Find where the given text appears and provide that cell's center as [x, y] coordinate. 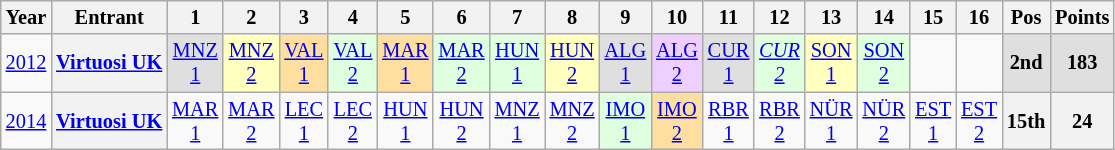
CUR2 [779, 63]
EST2 [979, 121]
14 [884, 17]
ALG1 [626, 63]
RBR2 [779, 121]
11 [729, 17]
Points [1082, 17]
13 [832, 17]
NÜR1 [832, 121]
NÜR2 [884, 121]
2012 [26, 63]
7 [518, 17]
24 [1082, 121]
15 [933, 17]
183 [1082, 63]
ALG2 [677, 63]
RBR1 [729, 121]
VAL2 [352, 63]
SON2 [884, 63]
VAL1 [304, 63]
SON1 [832, 63]
2014 [26, 121]
1 [195, 17]
2nd [1026, 63]
EST1 [933, 121]
6 [461, 17]
12 [779, 17]
Entrant [109, 17]
IMO1 [626, 121]
CUR1 [729, 63]
8 [572, 17]
4 [352, 17]
2 [251, 17]
Year [26, 17]
LEC1 [304, 121]
LEC2 [352, 121]
3 [304, 17]
IMO2 [677, 121]
16 [979, 17]
9 [626, 17]
10 [677, 17]
15th [1026, 121]
Pos [1026, 17]
5 [405, 17]
